Locate the cell with the specified text and output its [x, y] center coordinate. 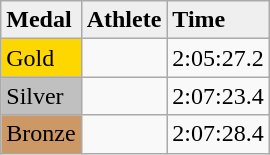
Athlete [124, 20]
Time [218, 20]
Medal [41, 20]
Bronze [41, 134]
Silver [41, 96]
2:05:27.2 [218, 58]
2:07:28.4 [218, 134]
Gold [41, 58]
2:07:23.4 [218, 96]
